Return the [X, Y] coordinate for the center point of the cell that contains the specified text.  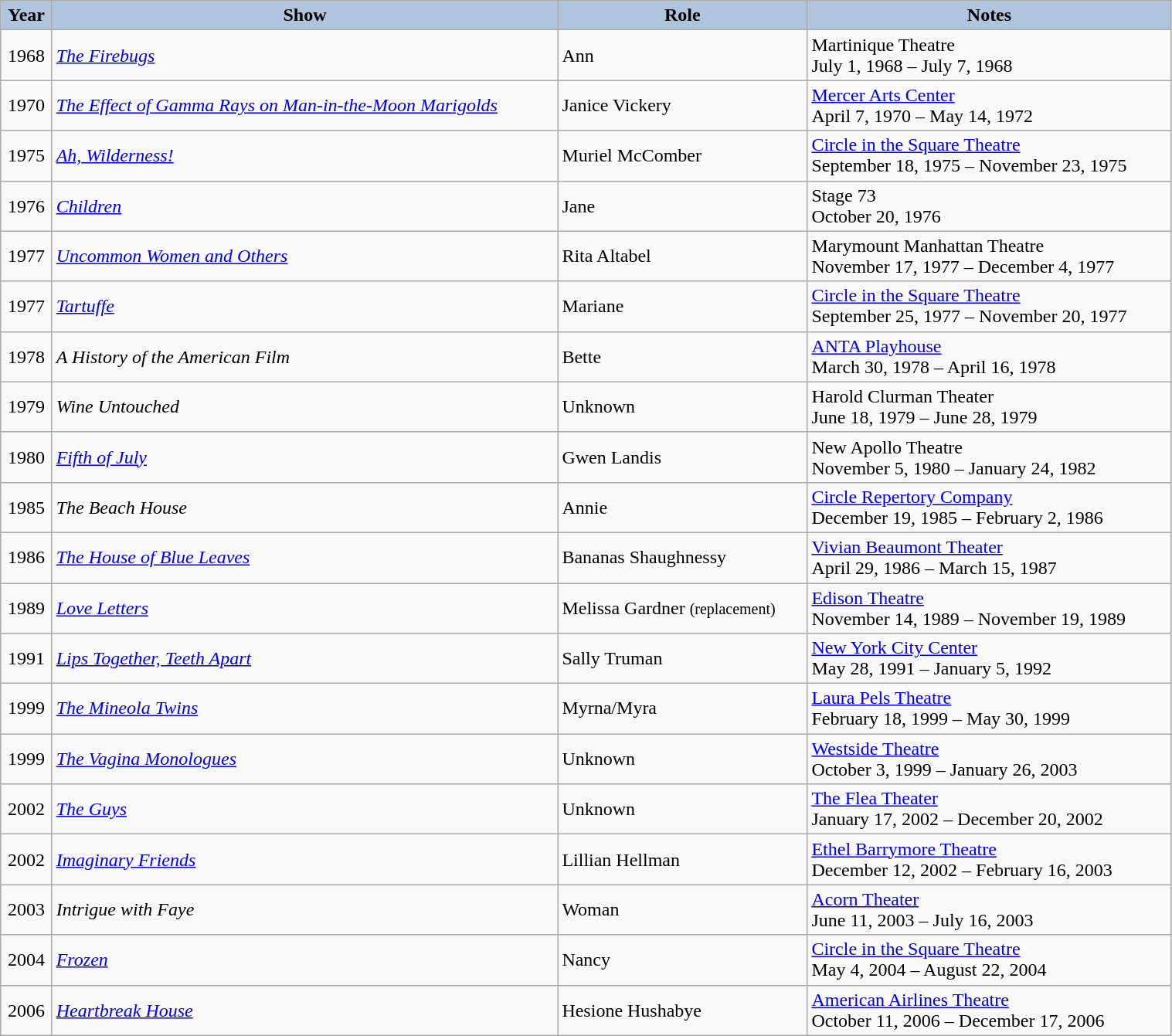
Wine Untouched [304, 406]
Acorn Theater June 11, 2003 – July 16, 2003 [989, 910]
1991 [26, 658]
Uncommon Women and Others [304, 256]
1975 [26, 156]
Laura Pels Theatre February 18, 1999 – May 30, 1999 [989, 709]
Lips Together, Teeth Apart [304, 658]
1976 [26, 206]
Harold Clurman Theater June 18, 1979 – June 28, 1979 [989, 406]
Hesione Hushabye [683, 1011]
Myrna/Myra [683, 709]
1970 [26, 105]
Mercer Arts Center April 7, 1970 – May 14, 1972 [989, 105]
Intrigue with Faye [304, 910]
1985 [26, 507]
Heartbreak House [304, 1011]
Woman [683, 910]
The Vagina Monologues [304, 759]
Westside Theatre October 3, 1999 – January 26, 2003 [989, 759]
1980 [26, 457]
Ann [683, 56]
1989 [26, 607]
Gwen Landis [683, 457]
The Beach House [304, 507]
2003 [26, 910]
2006 [26, 1011]
Fifth of July [304, 457]
Year [26, 15]
Melissa Gardner (replacement) [683, 607]
1979 [26, 406]
The Flea Theater January 17, 2002 – December 20, 2002 [989, 810]
A History of the American Film [304, 357]
Bette [683, 357]
Imaginary Friends [304, 859]
Edison Theatre November 14, 1989 – November 19, 1989 [989, 607]
Lillian Hellman [683, 859]
Bananas Shaughnessy [683, 558]
Sally Truman [683, 658]
The House of Blue Leaves [304, 558]
Notes [989, 15]
Ah, Wilderness! [304, 156]
Show [304, 15]
The Guys [304, 810]
Children [304, 206]
Mariane [683, 306]
Jane [683, 206]
Marymount Manhattan Theatre November 17, 1977 – December 4, 1977 [989, 256]
The Firebugs [304, 56]
1968 [26, 56]
Circle in the Square Theatre May 4, 2004 – August 22, 2004 [989, 960]
The Effect of Gamma Rays on Man-in-the-Moon Marigolds [304, 105]
2004 [26, 960]
Ethel Barrymore Theatre December 12, 2002 – February 16, 2003 [989, 859]
Circle Repertory Company December 19, 1985 – February 2, 1986 [989, 507]
Martinique Theatre July 1, 1968 – July 7, 1968 [989, 56]
Tartuffe [304, 306]
American Airlines Theatre October 11, 2006 – December 17, 2006 [989, 1011]
Frozen [304, 960]
Rita Altabel [683, 256]
Vivian Beaumont Theater April 29, 1986 – March 15, 1987 [989, 558]
Nancy [683, 960]
New Apollo Theatre November 5, 1980 – January 24, 1982 [989, 457]
1986 [26, 558]
New York City Center May 28, 1991 – January 5, 1992 [989, 658]
Love Letters [304, 607]
Janice Vickery [683, 105]
Circle in the Square Theatre September 18, 1975 – November 23, 1975 [989, 156]
Role [683, 15]
1978 [26, 357]
Annie [683, 507]
Stage 73 October 20, 1976 [989, 206]
ANTA Playhouse March 30, 1978 – April 16, 1978 [989, 357]
Circle in the Square Theatre September 25, 1977 – November 20, 1977 [989, 306]
Muriel McComber [683, 156]
The Mineola Twins [304, 709]
